Identify which cell holds the provided text, then report its [x, y] central coordinate. 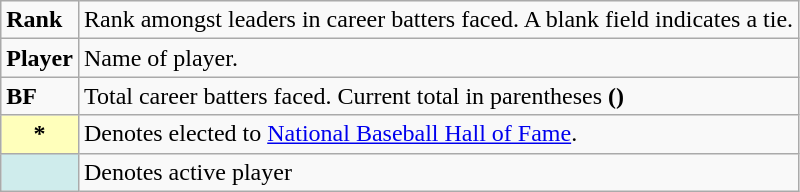
Player [40, 58]
Rank [40, 20]
BF [40, 96]
Name of player. [438, 58]
Total career batters faced. Current total in parentheses () [438, 96]
* [40, 134]
Denotes active player [438, 172]
Rank amongst leaders in career batters faced. A blank field indicates a tie. [438, 20]
Denotes elected to National Baseball Hall of Fame. [438, 134]
